Locate the cell with the specified text and output its [X, Y] center coordinate. 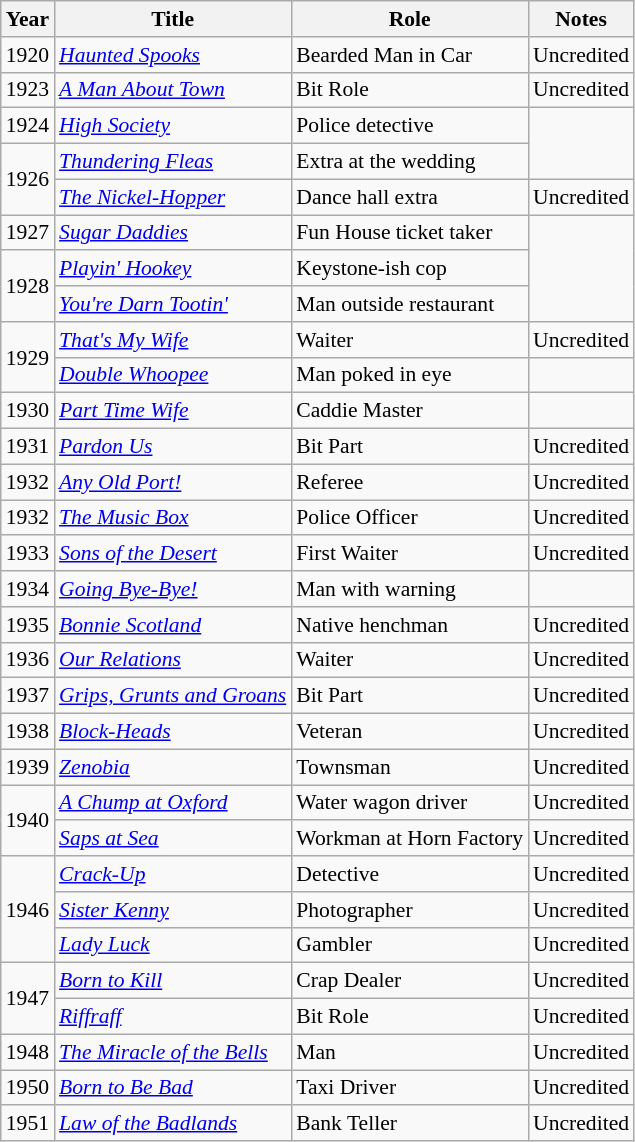
Man with warning [410, 589]
Thundering Fleas [172, 162]
1939 [28, 767]
1927 [28, 233]
The Music Box [172, 518]
The Miracle of the Bells [172, 1052]
Title [172, 19]
Role [410, 19]
Playin' Hookey [172, 269]
Bonnie Scotland [172, 625]
Crack-Up [172, 874]
Riffraff [172, 1017]
Water wagon driver [410, 803]
Born to Be Bad [172, 1088]
1947 [28, 998]
Dance hall extra [410, 197]
You're Darn Tootin' [172, 304]
Part Time Wife [172, 411]
Police detective [410, 126]
Fun House ticket taker [410, 233]
Keystone-ish cop [410, 269]
Man poked in eye [410, 375]
1940 [28, 820]
1923 [28, 90]
Man [410, 1052]
Sons of the Desert [172, 554]
Law of the Badlands [172, 1124]
The Nickel-Hopper [172, 197]
Our Relations [172, 660]
Sister Kenny [172, 910]
Haunted Spooks [172, 55]
Man outside restaurant [410, 304]
Photographer [410, 910]
Police Officer [410, 518]
1931 [28, 447]
Grips, Grunts and Groans [172, 696]
1928 [28, 286]
1951 [28, 1124]
Caddie Master [410, 411]
1926 [28, 180]
1935 [28, 625]
1933 [28, 554]
A Chump at Oxford [172, 803]
Referee [410, 482]
Going Bye-Bye! [172, 589]
Lady Luck [172, 945]
Townsman [410, 767]
1930 [28, 411]
1948 [28, 1052]
Saps at Sea [172, 839]
Zenobia [172, 767]
1929 [28, 358]
1936 [28, 660]
Born to Kill [172, 981]
Pardon Us [172, 447]
A Man About Town [172, 90]
1937 [28, 696]
Any Old Port! [172, 482]
First Waiter [410, 554]
Crap Dealer [410, 981]
Year [28, 19]
1920 [28, 55]
Sugar Daddies [172, 233]
Notes [581, 19]
Bank Teller [410, 1124]
1924 [28, 126]
Native henchman [410, 625]
Taxi Driver [410, 1088]
High Society [172, 126]
Workman at Horn Factory [410, 839]
Bearded Man in Car [410, 55]
1934 [28, 589]
That's My Wife [172, 340]
Double Whoopee [172, 375]
Gambler [410, 945]
Block-Heads [172, 732]
Detective [410, 874]
Veteran [410, 732]
1938 [28, 732]
1950 [28, 1088]
1946 [28, 910]
Extra at the wedding [410, 162]
